From the cell containing the given text, extract its center point as (X, Y) coordinate. 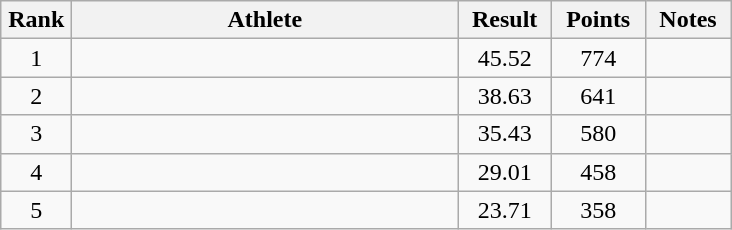
358 (598, 210)
45.52 (505, 58)
2 (36, 96)
580 (598, 134)
Rank (36, 20)
Points (598, 20)
Result (505, 20)
4 (36, 172)
458 (598, 172)
774 (598, 58)
5 (36, 210)
23.71 (505, 210)
3 (36, 134)
641 (598, 96)
Athlete (265, 20)
38.63 (505, 96)
29.01 (505, 172)
Notes (688, 20)
1 (36, 58)
35.43 (505, 134)
